Locate the cell with the specified text and output its (X, Y) center coordinate. 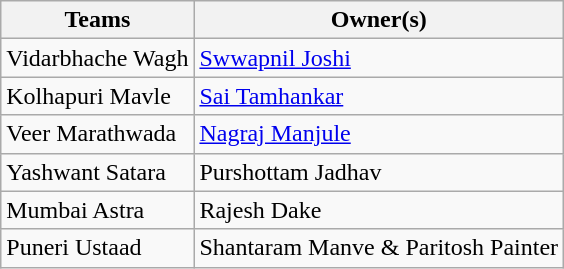
Veer Marathwada (98, 134)
Teams (98, 20)
Mumbai Astra (98, 210)
Kolhapuri Mavle (98, 96)
Swwapnil Joshi (379, 58)
Purshottam Jadhav (379, 172)
Nagraj Manjule (379, 134)
Shantaram Manve & Paritosh Painter (379, 248)
Rajesh Dake (379, 210)
Yashwant Satara (98, 172)
Vidarbhache Wagh (98, 58)
Sai Tamhankar (379, 96)
Owner(s) (379, 20)
Puneri Ustaad (98, 248)
